Identify which cell holds the provided text, then report its (X, Y) central coordinate. 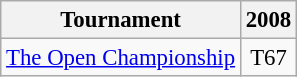
2008 (268, 20)
Tournament (121, 20)
The Open Championship (121, 58)
T67 (268, 58)
